Identify which cell holds the provided text, then report its (x, y) central coordinate. 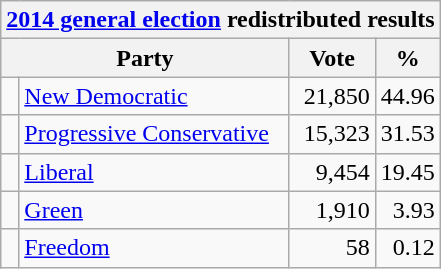
21,850 (332, 96)
Liberal (154, 172)
9,454 (332, 172)
Party (145, 58)
3.93 (408, 210)
Progressive Conservative (154, 134)
Freedom (154, 248)
58 (332, 248)
Vote (332, 58)
19.45 (408, 172)
0.12 (408, 248)
31.53 (408, 134)
% (408, 58)
New Democratic (154, 96)
2014 general election redistributed results (220, 20)
15,323 (332, 134)
1,910 (332, 210)
Green (154, 210)
44.96 (408, 96)
